Scan for the cell matching the given text and deliver its (x, y) coordinate at center. 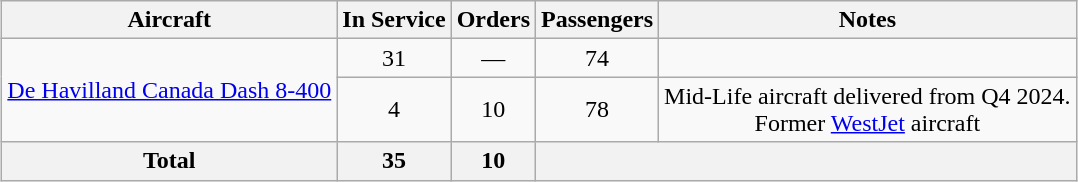
35 (394, 161)
De Havilland Canada Dash 8-400 (170, 90)
Aircraft (170, 20)
4 (394, 110)
78 (598, 110)
Passengers (598, 20)
74 (598, 58)
Orders (493, 20)
Total (170, 161)
31 (394, 58)
— (493, 58)
Mid-Life aircraft delivered from Q4 2024.Former WestJet aircraft (868, 110)
In Service (394, 20)
Notes (868, 20)
